Detect which cell encompasses the target text, then output its (x, y) center coordinate. 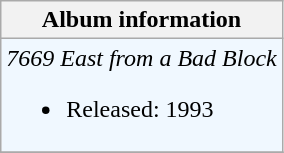
Album information (142, 20)
7669 East from a Bad Block Released: 1993 (142, 96)
